Find where the given text appears and provide that cell's center as [x, y] coordinate. 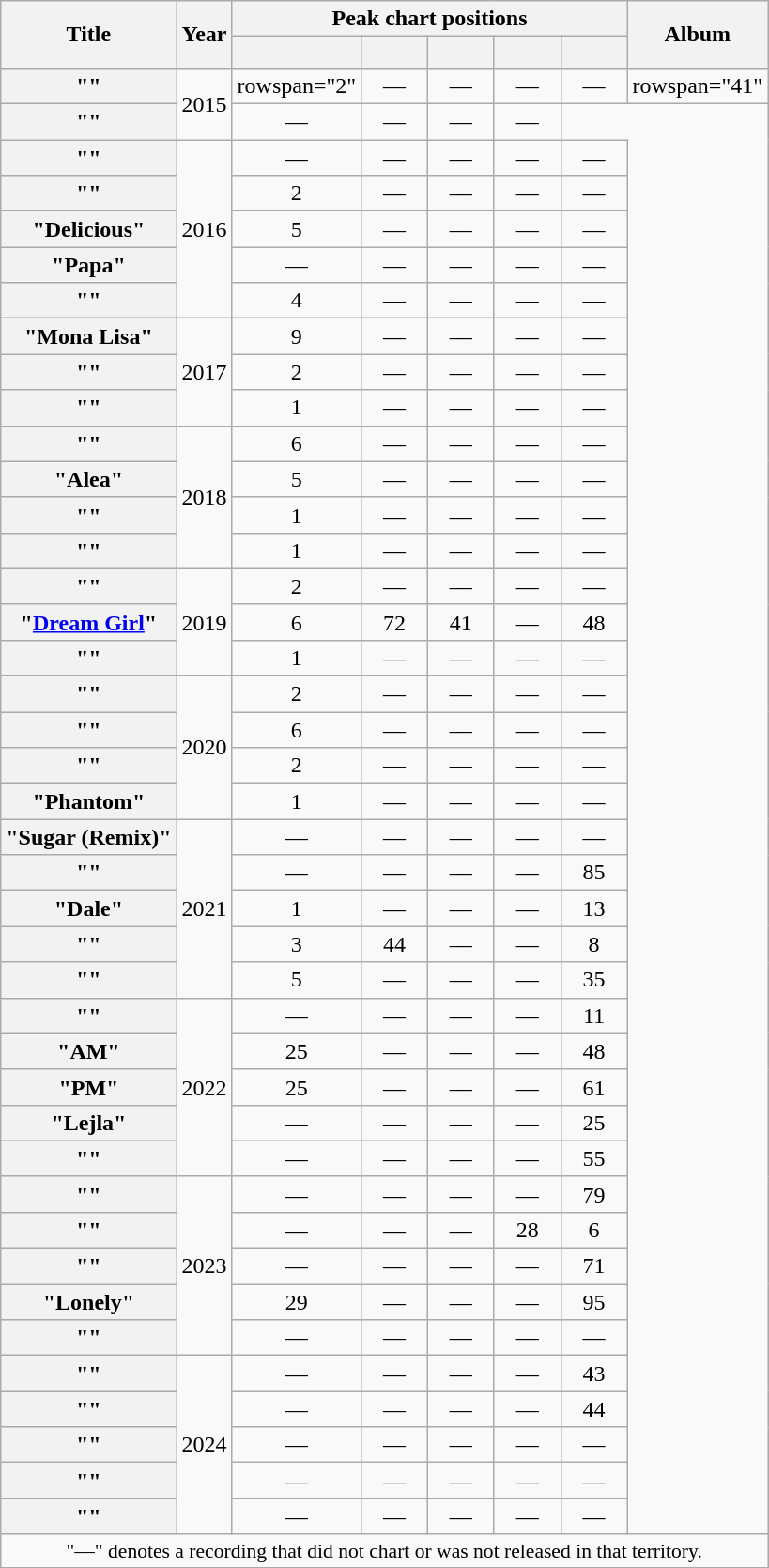
2022 [205, 1087]
61 [593, 1087]
2019 [205, 622]
29 [297, 1302]
41 [460, 622]
rowspan="41" [698, 85]
3 [297, 944]
"Dale" [88, 908]
13 [593, 908]
2024 [205, 1445]
"PM" [88, 1087]
35 [593, 980]
"Alea" [88, 479]
2018 [205, 497]
11 [593, 1016]
28 [528, 1230]
Album [698, 35]
rowspan="2" [297, 85]
Peak chart positions [430, 19]
95 [593, 1302]
"—" denotes a recording that did not chart or was not released in that territory. [385, 1551]
Year [205, 35]
71 [593, 1266]
9 [297, 336]
"Phantom" [88, 801]
2021 [205, 908]
"Mona Lisa" [88, 336]
2016 [205, 229]
2015 [205, 103]
"Papa" [88, 265]
2023 [205, 1265]
2017 [205, 372]
"Lejla" [88, 1123]
"Sugar (Remix)" [88, 837]
Title [88, 35]
"Lonely" [88, 1302]
55 [593, 1158]
43 [593, 1374]
"Dream Girl" [88, 622]
79 [593, 1194]
"Delicious" [88, 229]
2020 [205, 748]
4 [297, 301]
8 [593, 944]
"AM" [88, 1051]
85 [593, 873]
72 [394, 622]
